Locate the cell with the specified text and output its (x, y) center coordinate. 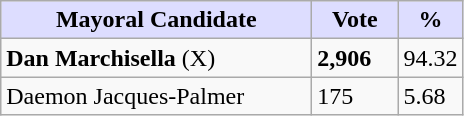
Mayoral Candidate (156, 20)
94.32 (430, 58)
175 (355, 96)
Dan Marchisella (X) (156, 58)
Vote (355, 20)
% (430, 20)
2,906 (355, 58)
Daemon Jacques-Palmer (156, 96)
5.68 (430, 96)
